Extract the [X, Y] coordinate from the center of the cell holding the provided text.  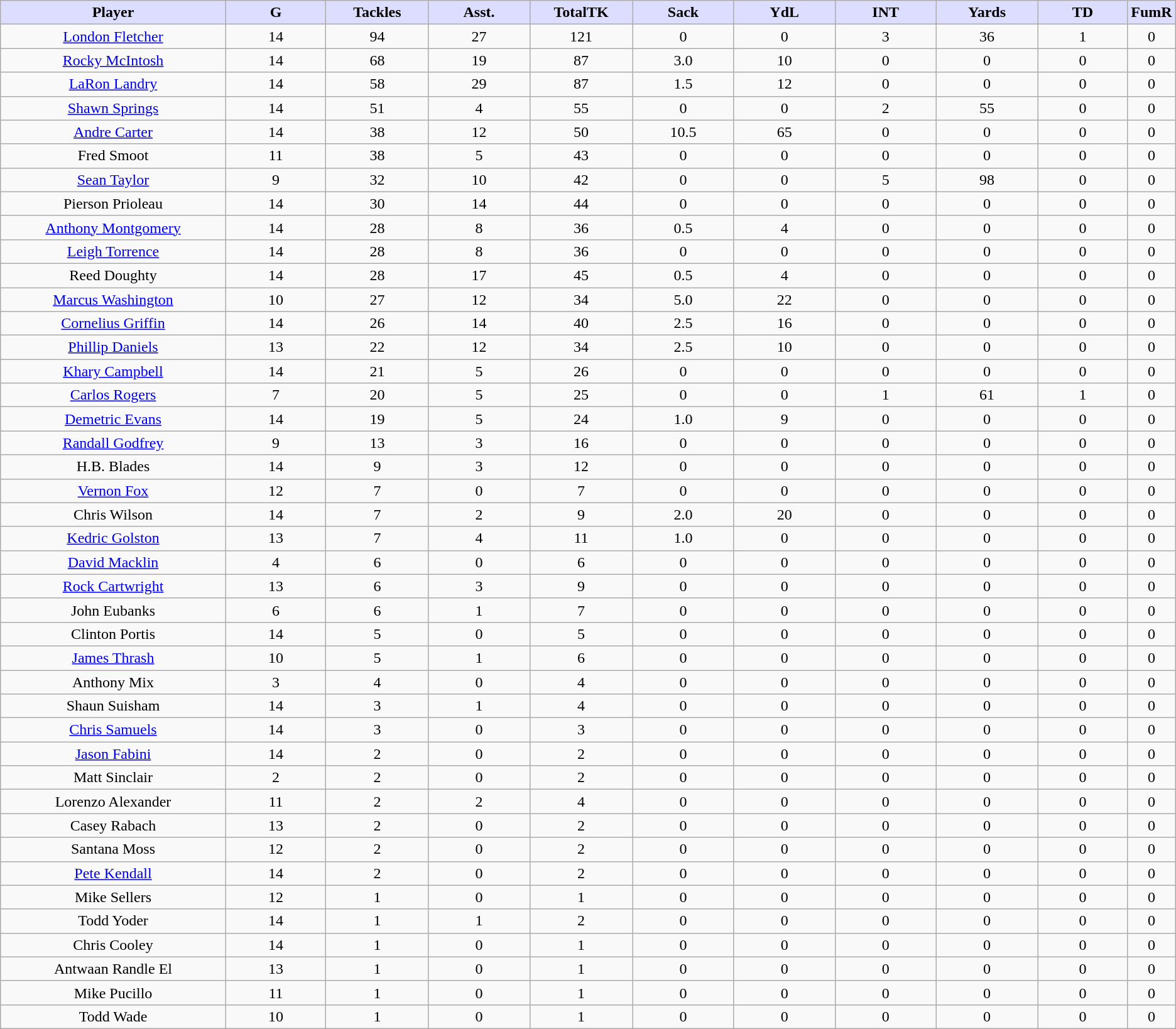
24 [581, 419]
17 [479, 275]
58 [377, 84]
1.5 [683, 84]
51 [377, 108]
30 [377, 204]
Santana Moss [113, 849]
Clinton Portis [113, 634]
TD [1083, 13]
Phillip Daniels [113, 347]
H.B. Blades [113, 467]
Todd Yoder [113, 921]
Mike Pucillo [113, 993]
Casey Rabach [113, 825]
43 [581, 156]
Tackles [377, 13]
London Fletcher [113, 36]
50 [581, 132]
Sack [683, 13]
Shawn Springs [113, 108]
32 [377, 180]
Vernon Fox [113, 491]
Leigh Torrence [113, 251]
TotalTK [581, 13]
Mike Sellers [113, 897]
Anthony Mix [113, 682]
Lorenzo Alexander [113, 802]
45 [581, 275]
5.0 [683, 300]
Randall Godfrey [113, 443]
Marcus Washington [113, 300]
Chris Wilson [113, 514]
121 [581, 36]
Todd Wade [113, 1016]
Antwaan Randle El [113, 969]
Demetric Evans [113, 419]
Andre Carter [113, 132]
Kedric Golston [113, 538]
10.5 [683, 132]
Yards [987, 13]
25 [581, 395]
2.0 [683, 514]
Anthony Montgomery [113, 227]
94 [377, 36]
3.0 [683, 60]
42 [581, 180]
61 [987, 395]
65 [784, 132]
21 [377, 371]
Reed Doughty [113, 275]
Fred Smoot [113, 156]
Shaun Suisham [113, 706]
G [276, 13]
Chris Cooley [113, 945]
Khary Campbell [113, 371]
Sean Taylor [113, 180]
29 [479, 84]
Cornelius Griffin [113, 324]
Rocky McIntosh [113, 60]
YdL [784, 13]
Asst. [479, 13]
David Macklin [113, 562]
Jason Fabini [113, 754]
68 [377, 60]
John Eubanks [113, 610]
Matt Sinclair [113, 778]
Chris Samuels [113, 730]
Player [113, 13]
Rock Cartwright [113, 586]
FumR [1151, 13]
44 [581, 204]
Pierson Prioleau [113, 204]
Pete Kendall [113, 873]
40 [581, 324]
Carlos Rogers [113, 395]
INT [886, 13]
LaRon Landry [113, 84]
98 [987, 180]
James Thrash [113, 658]
